Output the [x, y] coordinate of the center of the cell containing the given text.  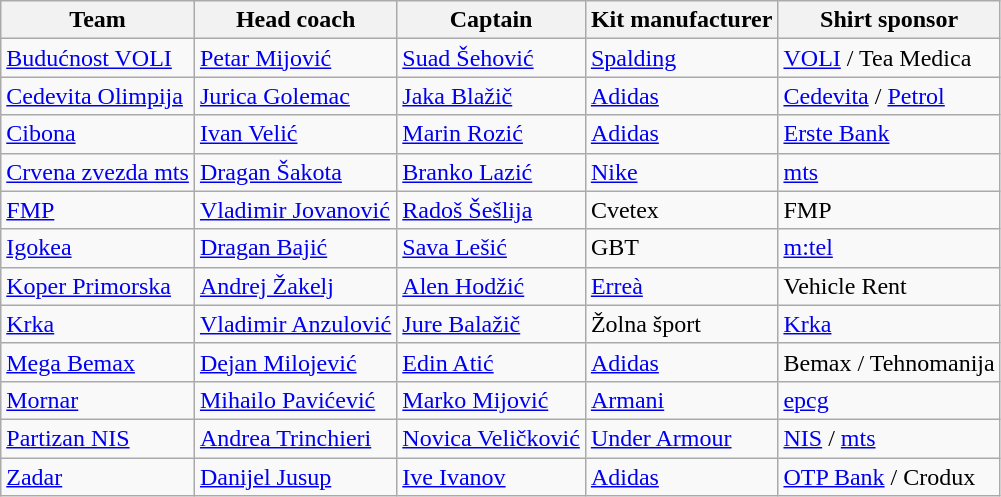
Andrea Trinchieri [295, 438]
Marin Rozić [492, 134]
Partizan NIS [98, 438]
Vehicle Rent [889, 286]
Armani [682, 400]
Sava Lešić [492, 248]
Dragan Bajić [295, 248]
Zadar [98, 477]
Dejan Milojević [295, 362]
Radoš Šešlija [492, 210]
Igokea [98, 248]
Budućnost VOLI [98, 58]
Erreà [682, 286]
Kit manufacturer [682, 20]
Cedevita Olimpija [98, 96]
epcg [889, 400]
Shirt sponsor [889, 20]
Mornar [98, 400]
Jure Balažič [492, 324]
Petar Mijović [295, 58]
Ivan Velić [295, 134]
Erste Bank [889, 134]
Branko Lazić [492, 172]
Cibona [98, 134]
Mega Bemax [98, 362]
Jaka Blažič [492, 96]
Crvena zvezda mts [98, 172]
Spalding [682, 58]
Mihailo Pavićević [295, 400]
Edin Atić [492, 362]
Andrej Žakelj [295, 286]
Dragan Šakota [295, 172]
Koper Primorska [98, 286]
Marko Mijović [492, 400]
Nike [682, 172]
m:tel [889, 248]
Žolna šport [682, 324]
Ive Ivanov [492, 477]
Cedevita / Petrol [889, 96]
mts [889, 172]
OTP Bank / Crodux [889, 477]
Jurica Golemac [295, 96]
Cvetex [682, 210]
Vladimir Anzulović [295, 324]
Bemax / Tehnomanija [889, 362]
Captain [492, 20]
Team [98, 20]
Suad Šehović [492, 58]
Novica Veličković [492, 438]
NIS / mts [889, 438]
GBT [682, 248]
Head coach [295, 20]
Alen Hodžić [492, 286]
Under Armour [682, 438]
Danijel Jusup [295, 477]
Vladimir Jovanović [295, 210]
VOLI / Tea Medica [889, 58]
